Scan for the cell matching the given text and deliver its [X, Y] coordinate at center. 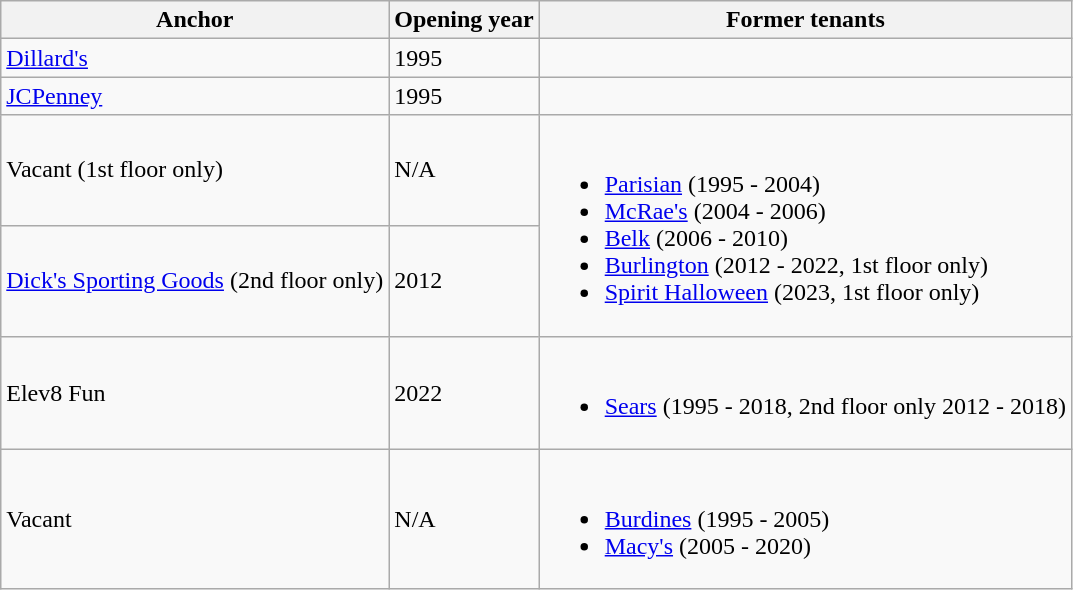
Elev8 Fun [195, 392]
Dillard's [195, 58]
Vacant [195, 519]
2022 [464, 392]
Anchor [195, 20]
Dick's Sporting Goods (2nd floor only) [195, 280]
Former tenants [805, 20]
Burdines (1995 - 2005)Macy's (2005 - 2020) [805, 519]
2012 [464, 280]
Sears (1995 - 2018, 2nd floor only 2012 - 2018) [805, 392]
Opening year [464, 20]
Vacant (1st floor only) [195, 170]
Parisian (1995 - 2004)McRae's (2004 - 2006)Belk (2006 - 2010)Burlington (2012 - 2022, 1st floor only)Spirit Halloween (2023, 1st floor only) [805, 226]
JCPenney [195, 96]
